Locate the cell with the specified text and output its [X, Y] center coordinate. 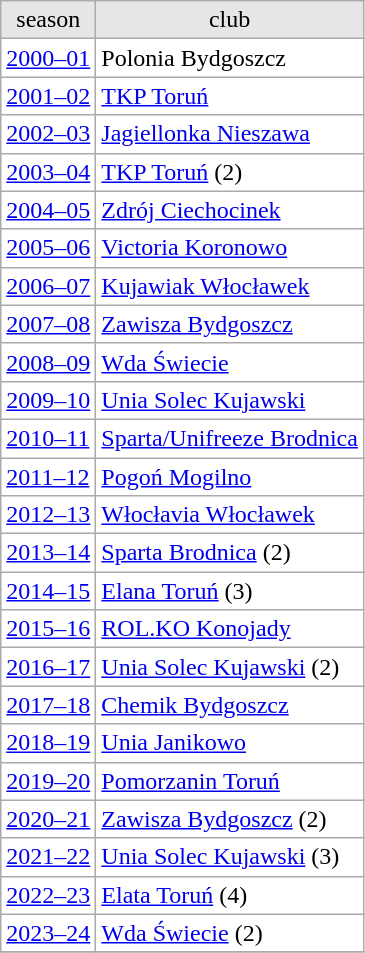
Unia Solec Kujawski (2) [230, 667]
2013–14 [48, 553]
2018–19 [48, 743]
Jagiellonka Nieszawa [230, 134]
Chemik Bydgoszcz [230, 705]
2016–17 [48, 667]
Unia Solec Kujawski (3) [230, 857]
2010–11 [48, 438]
TKP Toruń (2) [230, 172]
Unia Solec Kujawski [230, 400]
2007–08 [48, 324]
Włocłavia Włocławek [230, 515]
Elana Toruń (3) [230, 591]
2005–06 [48, 248]
2020–21 [48, 819]
ROL.KO Konojady [230, 629]
2014–15 [48, 591]
2001–02 [48, 96]
Elata Toruń (4) [230, 895]
2011–12 [48, 477]
season [48, 20]
TKP Toruń [230, 96]
2004–05 [48, 210]
2000–01 [48, 58]
Sparta Brodnica (2) [230, 553]
2022–23 [48, 895]
2015–16 [48, 629]
2009–10 [48, 400]
Pomorzanin Toruń [230, 781]
2012–13 [48, 515]
Unia Janikowo [230, 743]
2006–07 [48, 286]
Zawisza Bydgoszcz [230, 324]
Sparta/Unifreeze Brodnica [230, 438]
Zawisza Bydgoszcz (2) [230, 819]
club [230, 20]
Zdrój Ciechocinek [230, 210]
2023–24 [48, 933]
Pogoń Mogilno [230, 477]
Wda Świecie (2) [230, 933]
2021–22 [48, 857]
2019–20 [48, 781]
Victoria Koronowo [230, 248]
Kujawiak Włocławek [230, 286]
Polonia Bydgoszcz [230, 58]
Wda Świecie [230, 362]
2003–04 [48, 172]
2017–18 [48, 705]
2002–03 [48, 134]
2008–09 [48, 362]
